Find where the given text appears and provide that cell's center as (X, Y) coordinate. 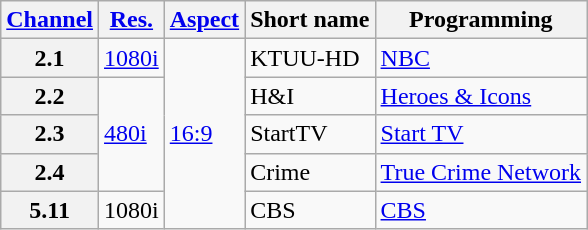
Crime (310, 172)
5.11 (50, 210)
2.4 (50, 172)
480i (132, 134)
NBC (481, 58)
StartTV (310, 134)
2.3 (50, 134)
Start TV (481, 134)
True Crime Network (481, 172)
Channel (50, 20)
Aspect (204, 20)
Res. (132, 20)
KTUU-HD (310, 58)
16:9 (204, 134)
Heroes & Icons (481, 96)
2.2 (50, 96)
Short name (310, 20)
H&I (310, 96)
2.1 (50, 58)
Programming (481, 20)
